Provide the (x, y) coordinate of the cell's center where the given text is located.  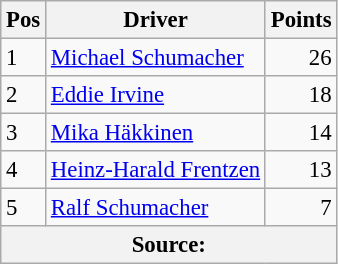
Ralf Schumacher (156, 208)
Driver (156, 20)
1 (24, 58)
Mika Häkkinen (156, 133)
Pos (24, 20)
Eddie Irvine (156, 95)
Heinz-Harald Frentzen (156, 170)
7 (300, 208)
3 (24, 133)
26 (300, 58)
Points (300, 20)
4 (24, 170)
14 (300, 133)
13 (300, 170)
Source: (169, 245)
18 (300, 95)
5 (24, 208)
2 (24, 95)
Michael Schumacher (156, 58)
